Extract the [X, Y] coordinate from the center of the cell holding the provided text.  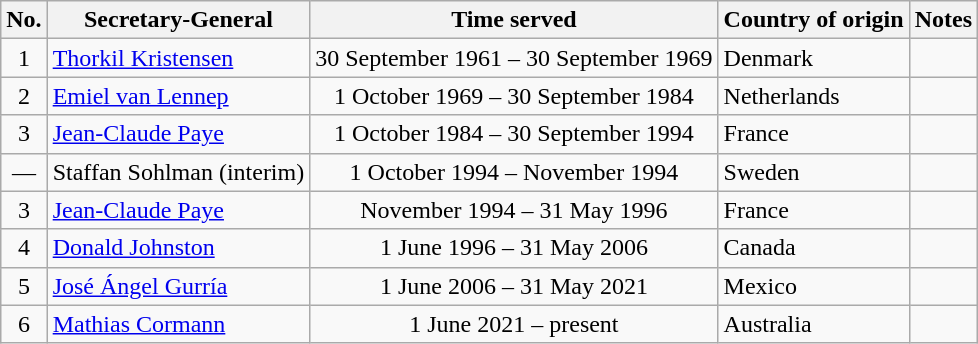
Secretary-General [178, 20]
Staffan Sohlman (interim) [178, 172]
Mathias Cormann [178, 324]
Thorkil Kristensen [178, 58]
1 [24, 58]
5 [24, 286]
4 [24, 248]
Emiel van Lennep [178, 96]
1 June 2021 – present [514, 324]
1 October 1969 – 30 September 1984 [514, 96]
1 June 1996 – 31 May 2006 [514, 248]
Mexico [814, 286]
Denmark [814, 58]
November 1994 – 31 May 1996 [514, 210]
José Ángel Gurría [178, 286]
6 [24, 324]
Time served [514, 20]
1 October 1994 – November 1994 [514, 172]
Donald Johnston [178, 248]
Notes [943, 20]
No. [24, 20]
2 [24, 96]
1 October 1984 – 30 September 1994 [514, 134]
Canada [814, 248]
Sweden [814, 172]
Australia [814, 324]
30 September 1961 – 30 September 1969 [514, 58]
Country of origin [814, 20]
1 June 2006 – 31 May 2021 [514, 286]
Netherlands [814, 96]
— [24, 172]
